Identify which cell holds the provided text, then report its (X, Y) central coordinate. 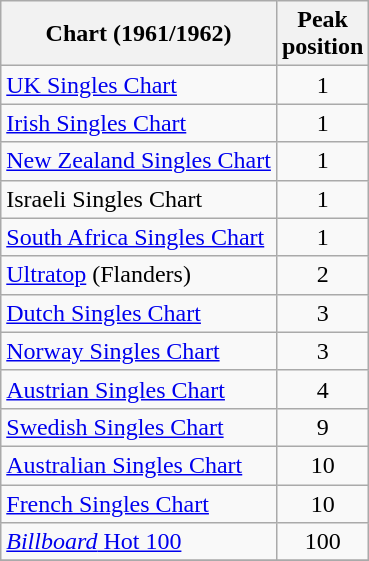
Irish Singles Chart (139, 123)
100 (322, 542)
Swedish Singles Chart (139, 427)
2 (322, 275)
Chart (1961/1962) (139, 34)
Ultratop (Flanders) (139, 275)
Dutch Singles Chart (139, 313)
Israeli Singles Chart (139, 199)
Austrian Singles Chart (139, 389)
Australian Singles Chart (139, 465)
Peakposition (322, 34)
9 (322, 427)
South Africa Singles Chart (139, 237)
French Singles Chart (139, 503)
Norway Singles Chart (139, 351)
4 (322, 389)
New Zealand Singles Chart (139, 161)
Billboard Hot 100 (139, 542)
UK Singles Chart (139, 85)
